Return the (x, y) coordinate for the center point of the cell that contains the specified text.  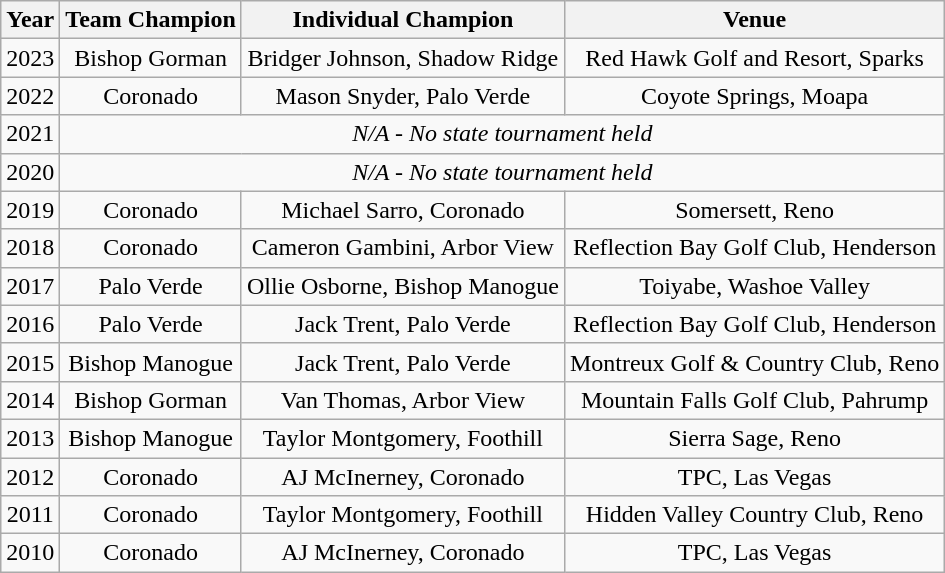
Bridger Johnson, Shadow Ridge (402, 58)
2020 (30, 172)
Montreux Golf & Country Club, Reno (754, 362)
2013 (30, 438)
2019 (30, 210)
Hidden Valley Country Club, Reno (754, 515)
2022 (30, 96)
Cameron Gambini, Arbor View (402, 248)
2017 (30, 286)
Somersett, Reno (754, 210)
2010 (30, 553)
Mason Snyder, Palo Verde (402, 96)
Team Champion (151, 20)
Toiyabe, Washoe Valley (754, 286)
2016 (30, 324)
2011 (30, 515)
2015 (30, 362)
Coyote Springs, Moapa (754, 96)
Michael Sarro, Coronado (402, 210)
Ollie Osborne, Bishop Manogue (402, 286)
2021 (30, 134)
Year (30, 20)
Sierra Sage, Reno (754, 438)
Mountain Falls Golf Club, Pahrump (754, 400)
2018 (30, 248)
Red Hawk Golf and Resort, Sparks (754, 58)
Venue (754, 20)
2014 (30, 400)
Individual Champion (402, 20)
2023 (30, 58)
Van Thomas, Arbor View (402, 400)
2012 (30, 477)
